For the text-containing cell, return its midpoint in (X, Y) coordinate format. 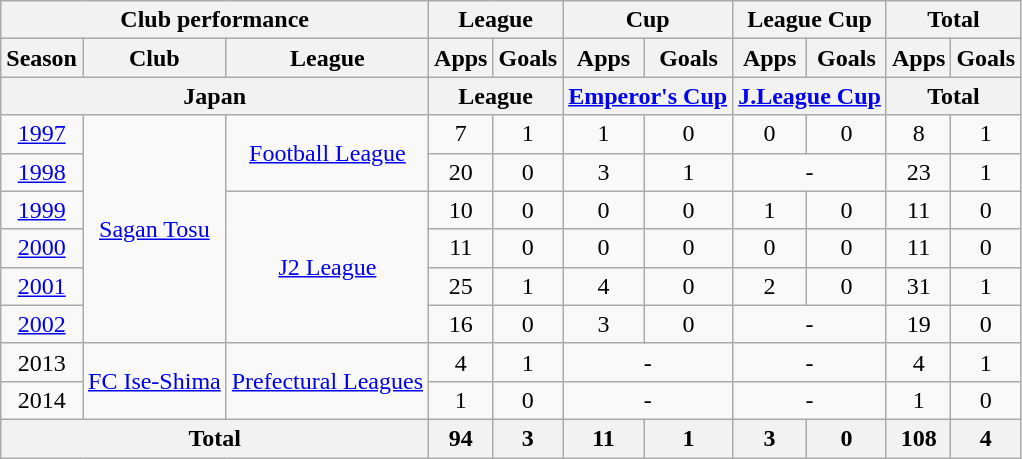
Club (154, 58)
J2 League (327, 267)
Prefectural Leagues (327, 381)
Football League (327, 153)
8 (918, 134)
108 (918, 438)
J.League Cup (810, 96)
1999 (42, 210)
Sagan Tosu (154, 229)
2 (770, 286)
31 (918, 286)
25 (461, 286)
1997 (42, 134)
10 (461, 210)
FC Ise-Shima (154, 381)
Cup (648, 20)
2000 (42, 248)
2001 (42, 286)
7 (461, 134)
League Cup (810, 20)
23 (918, 172)
2002 (42, 324)
19 (918, 324)
1998 (42, 172)
Club performance (215, 20)
2014 (42, 400)
94 (461, 438)
20 (461, 172)
Japan (215, 96)
Emperor's Cup (648, 96)
2013 (42, 362)
16 (461, 324)
Season (42, 58)
